Pinpoint the cell where the given text exists, returning its [x, y] midpoint coordinate. 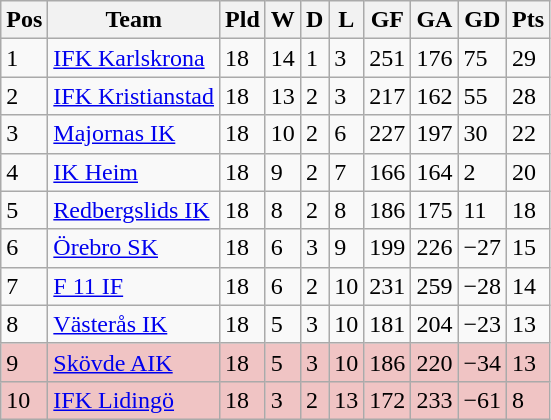
175 [434, 210]
204 [434, 324]
Örebro SK [134, 248]
IFK Kristianstad [134, 96]
55 [482, 96]
−27 [482, 248]
259 [434, 286]
227 [388, 134]
15 [528, 248]
11 [482, 210]
GF [388, 20]
251 [388, 58]
GD [482, 20]
172 [388, 400]
F 11 IF [134, 286]
Västerås IK [134, 324]
IK Heim [134, 172]
197 [434, 134]
233 [434, 400]
20 [528, 172]
28 [528, 96]
−28 [482, 286]
Redbergslids IK [134, 210]
220 [434, 362]
GA [434, 20]
−61 [482, 400]
L [346, 20]
199 [388, 248]
30 [482, 134]
22 [528, 134]
Skövde AIK [134, 362]
181 [388, 324]
176 [434, 58]
W [282, 20]
Pld [243, 20]
162 [434, 96]
217 [388, 96]
4 [24, 172]
Majornas IK [134, 134]
226 [434, 248]
Pos [24, 20]
231 [388, 286]
29 [528, 58]
IFK Lidingö [134, 400]
Team [134, 20]
−23 [482, 324]
−34 [482, 362]
D [314, 20]
Pts [528, 20]
166 [388, 172]
IFK Karlskrona [134, 58]
75 [482, 58]
164 [434, 172]
